Return the (X, Y) coordinate for the center point of the cell that contains the specified text.  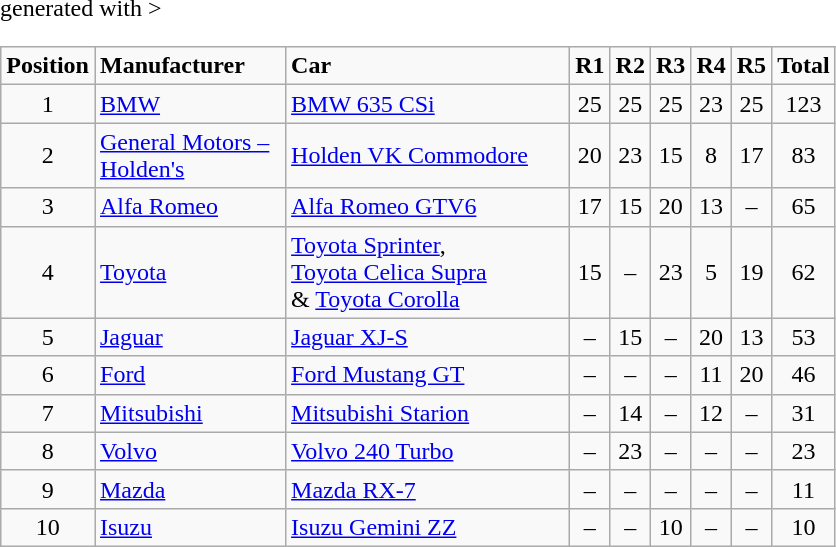
Alfa Romeo GTV6 (428, 207)
Mazda (190, 489)
Alfa Romeo (190, 207)
7 (48, 413)
12 (711, 413)
Jaguar XJ-S (428, 337)
R2 (630, 66)
123 (804, 104)
Toyota Sprinter, Toyota Celica Supra & Toyota Corolla (428, 272)
General Motors – Holden's (190, 156)
R3 (670, 66)
BMW (190, 104)
9 (48, 489)
53 (804, 337)
Isuzu Gemini ZZ (428, 527)
6 (48, 375)
14 (630, 413)
Holden VK Commodore (428, 156)
3 (48, 207)
Car (428, 66)
Mitsubishi (190, 413)
Mazda RX-7 (428, 489)
R5 (751, 66)
Toyota (190, 272)
83 (804, 156)
Jaguar (190, 337)
Position (48, 66)
65 (804, 207)
Mitsubishi Starion (428, 413)
Ford Mustang GT (428, 375)
BMW 635 CSi (428, 104)
62 (804, 272)
R1 (590, 66)
Total (804, 66)
Volvo (190, 451)
31 (804, 413)
19 (751, 272)
Volvo 240 Turbo (428, 451)
46 (804, 375)
R4 (711, 66)
2 (48, 156)
4 (48, 272)
Isuzu (190, 527)
Ford (190, 375)
Manufacturer (190, 66)
1 (48, 104)
